Capture the cell that displays the provided text and extract its [x, y] central coordinate. 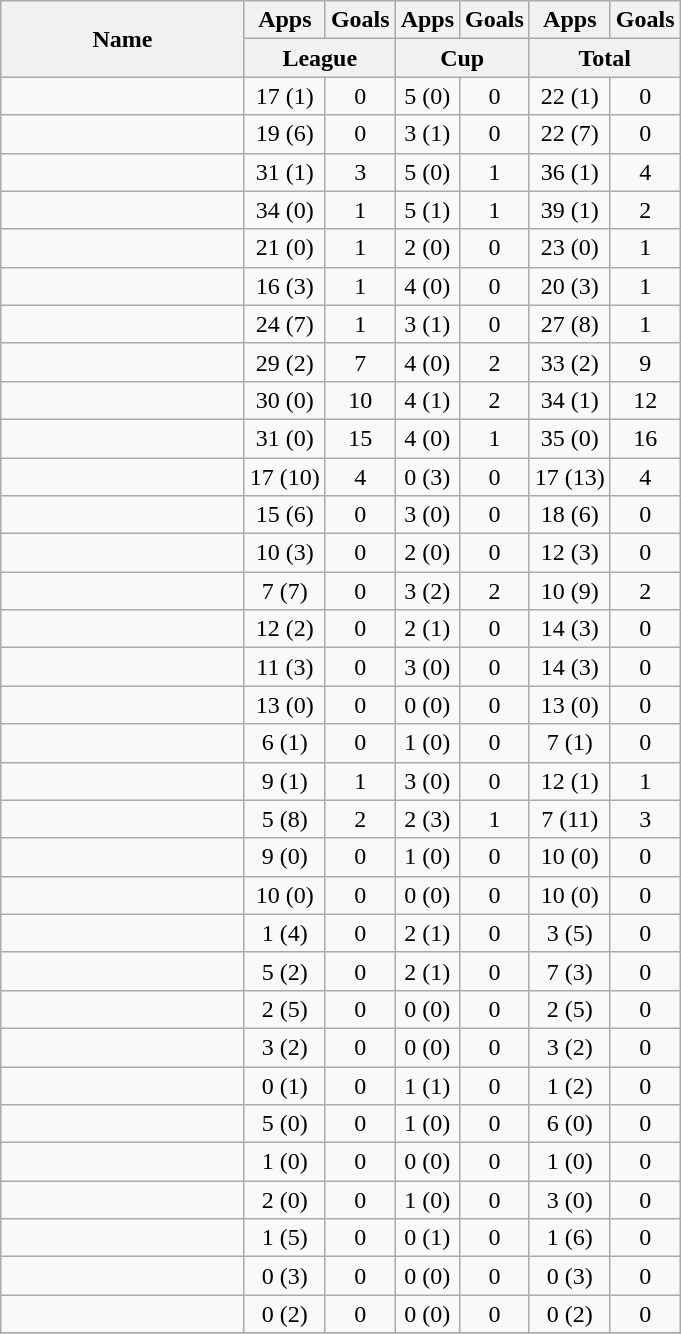
4 (1) [427, 400]
39 (1) [570, 210]
5 (1) [427, 210]
18 (6) [570, 515]
30 (0) [284, 400]
7 (11) [570, 819]
24 (7) [284, 324]
7 (1) [570, 743]
1 (2) [570, 1085]
1 (6) [570, 1238]
16 [645, 438]
7 [360, 362]
10 [360, 400]
League [320, 58]
19 (6) [284, 134]
2 (3) [427, 819]
35 (0) [570, 438]
34 (1) [570, 400]
9 (0) [284, 857]
Cup [462, 58]
10 (3) [284, 553]
17 (1) [284, 96]
3 (5) [570, 933]
15 [360, 438]
17 (10) [284, 477]
20 (3) [570, 286]
22 (7) [570, 134]
1 (4) [284, 933]
1 (1) [427, 1085]
29 (2) [284, 362]
31 (0) [284, 438]
Total [604, 58]
22 (1) [570, 96]
1 (5) [284, 1238]
17 (13) [570, 477]
15 (6) [284, 515]
33 (2) [570, 362]
12 (3) [570, 553]
34 (0) [284, 210]
36 (1) [570, 172]
6 (1) [284, 743]
16 (3) [284, 286]
12 (2) [284, 629]
12 (1) [570, 781]
21 (0) [284, 248]
7 (3) [570, 971]
7 (7) [284, 591]
23 (0) [570, 248]
12 [645, 400]
5 (2) [284, 971]
9 (1) [284, 781]
27 (8) [570, 324]
31 (1) [284, 172]
10 (9) [570, 591]
11 (3) [284, 667]
5 (8) [284, 819]
9 [645, 362]
6 (0) [570, 1124]
Name [123, 39]
